Output the (X, Y) coordinate of the center of the cell containing the given text.  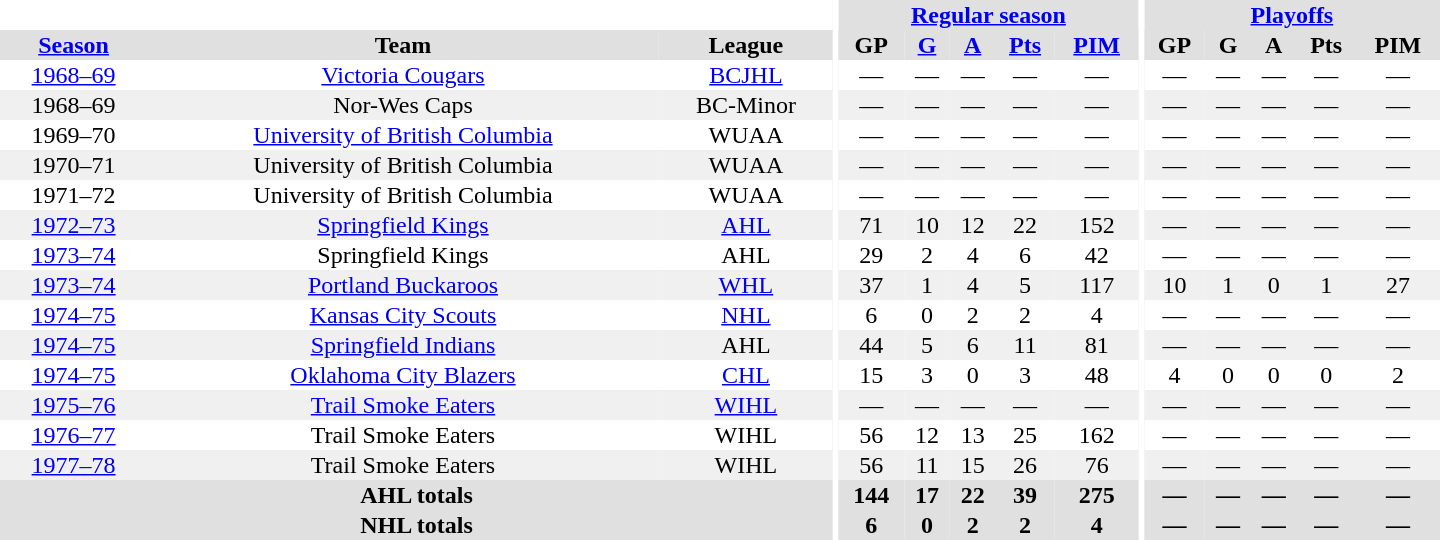
1969–70 (74, 135)
1975–76 (74, 405)
BC-Minor (746, 105)
Victoria Cougars (403, 75)
275 (1097, 495)
Portland Buckaroos (403, 285)
37 (871, 285)
1972–73 (74, 225)
117 (1097, 285)
17 (927, 495)
Kansas City Scouts (403, 315)
76 (1097, 465)
27 (1398, 285)
League (746, 45)
162 (1097, 435)
WHL (746, 285)
AHL totals (416, 495)
48 (1097, 375)
1977–78 (74, 465)
Springfield Indians (403, 345)
39 (1024, 495)
CHL (746, 375)
Season (74, 45)
81 (1097, 345)
Nor-Wes Caps (403, 105)
25 (1024, 435)
152 (1097, 225)
1970–71 (74, 165)
29 (871, 255)
42 (1097, 255)
Regular season (988, 15)
1976–77 (74, 435)
Oklahoma City Blazers (403, 375)
1971–72 (74, 195)
71 (871, 225)
144 (871, 495)
NHL (746, 315)
13 (973, 435)
Team (403, 45)
26 (1024, 465)
BCJHL (746, 75)
NHL totals (416, 525)
44 (871, 345)
Playoffs (1292, 15)
